Extract the [X, Y] coordinate from the center of the cell holding the provided text.  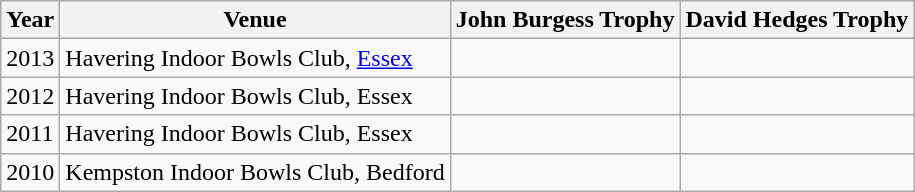
John Burgess Trophy [565, 20]
2012 [30, 96]
2013 [30, 58]
Year [30, 20]
Venue [255, 20]
Kempston Indoor Bowls Club, Bedford [255, 172]
2011 [30, 134]
2010 [30, 172]
David Hedges Trophy [797, 20]
